Identify which cell holds the provided text, then report its [x, y] central coordinate. 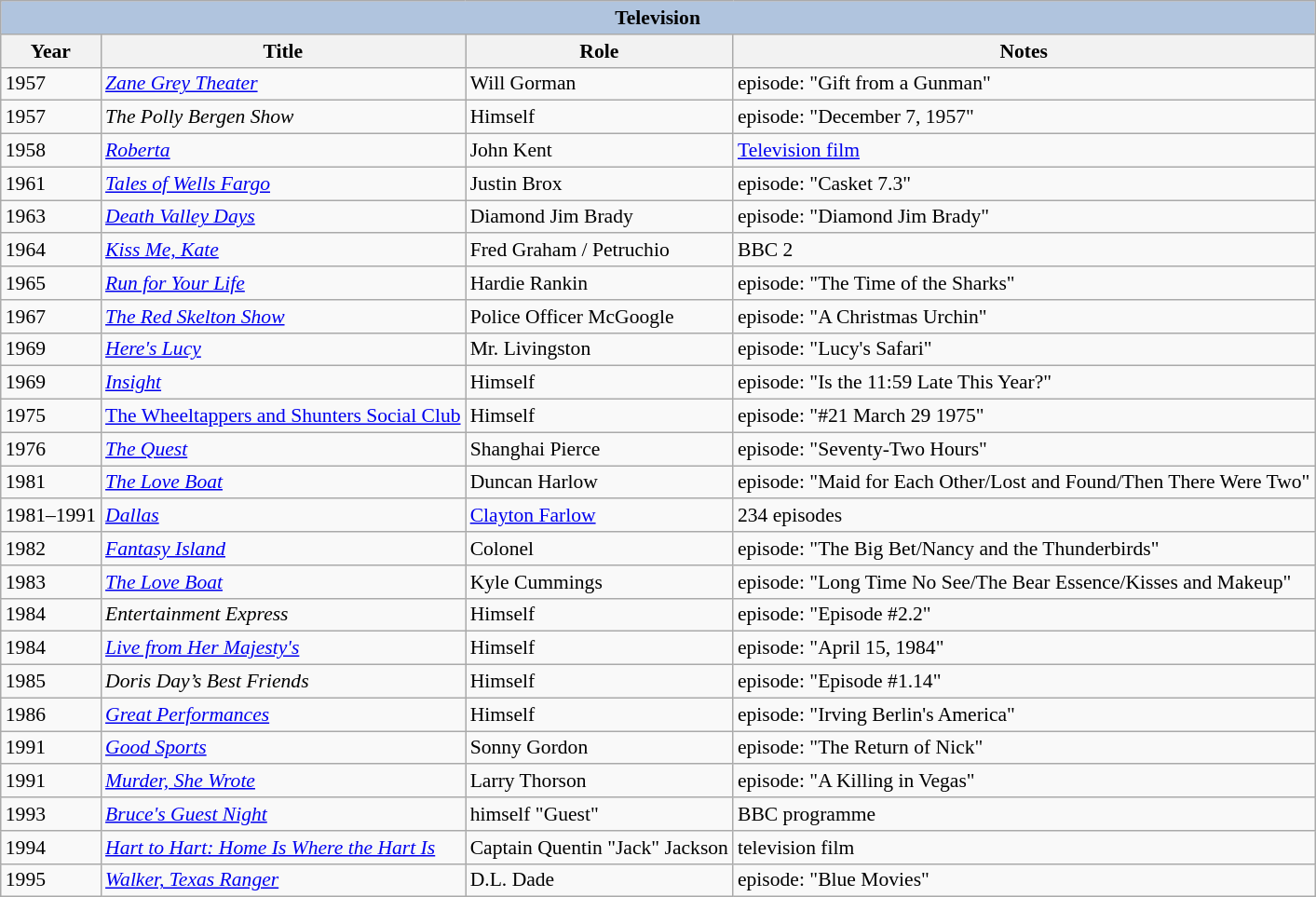
episode: "The Time of the Sharks" [1024, 283]
BBC programme [1024, 814]
Diamond Jim Brady [600, 217]
1976 [50, 449]
episode: "Seventy-Two Hours" [1024, 449]
1964 [50, 251]
Captain Quentin "Jack" Jackson [600, 848]
episode: "Diamond Jim Brady" [1024, 217]
Police Officer McGoogle [600, 317]
Duncan Harlow [600, 482]
episode: "Gift from a Gunman" [1024, 84]
1967 [50, 317]
episode: "A Christmas Urchin" [1024, 317]
episode: "The Return of Nick" [1024, 748]
Sonny Gordon [600, 748]
episode: "Maid for Each Other/Lost and Found/Then There Were Two" [1024, 482]
1986 [50, 714]
1983 [50, 582]
Zane Grey Theater [283, 84]
episode: "December 7, 1957" [1024, 117]
1958 [50, 151]
Shanghai Pierce [600, 449]
Fred Graham / Petruchio [600, 251]
Title [283, 51]
Death Valley Days [283, 217]
1993 [50, 814]
1995 [50, 880]
234 episodes [1024, 516]
Murder, She Wrote [283, 781]
The Polly Bergen Show [283, 117]
episode: "A Killing in Vegas" [1024, 781]
Live from Her Majesty's [283, 648]
Hart to Hart: Home Is Where the Hart Is [283, 848]
Television [658, 18]
1981 [50, 482]
Mr. Livingston [600, 349]
Doris Day’s Best Friends [283, 682]
Dallas [283, 516]
1994 [50, 848]
episode: "Casket 7.3" [1024, 183]
Fantasy Island [283, 549]
1961 [50, 183]
1965 [50, 283]
Entertainment Express [283, 615]
Larry Thorson [600, 781]
BBC 2 [1024, 251]
Role [600, 51]
1975 [50, 416]
Hardie Rankin [600, 283]
Will Gorman [600, 84]
1985 [50, 682]
episode: "April 15, 1984" [1024, 648]
episode: "Is the 11:59 Late This Year?" [1024, 383]
Notes [1024, 51]
himself "Guest" [600, 814]
television film [1024, 848]
Colonel [600, 549]
The Quest [283, 449]
D.L. Dade [600, 880]
1982 [50, 549]
John Kent [600, 151]
Walker, Texas Ranger [283, 880]
episode: "#21 March 29 1975" [1024, 416]
episode: "Episode #2.2" [1024, 615]
episode: "Lucy's Safari" [1024, 349]
Kiss Me, Kate [283, 251]
Kyle Cummings [600, 582]
Television film [1024, 151]
1963 [50, 217]
episode: "Irving Berlin's America" [1024, 714]
episode: "Long Time No See/The Bear Essence/Kisses and Makeup" [1024, 582]
Year [50, 51]
The Wheeltappers and Shunters Social Club [283, 416]
The Red Skelton Show [283, 317]
episode: "Blue Movies" [1024, 880]
Run for Your Life [283, 283]
episode: "The Big Bet/Nancy and the Thunderbirds" [1024, 549]
Justin Brox [600, 183]
Tales of Wells Fargo [283, 183]
Great Performances [283, 714]
Roberta [283, 151]
Good Sports [283, 748]
Bruce's Guest Night [283, 814]
episode: "Episode #1.14" [1024, 682]
Clayton Farlow [600, 516]
Insight [283, 383]
Here's Lucy [283, 349]
1981–1991 [50, 516]
